Identify which cell holds the provided text, then report its [X, Y] central coordinate. 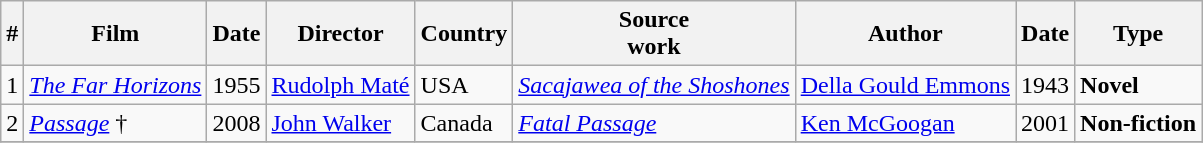
Type [1138, 34]
Sacajawea of the Shoshones [654, 85]
USA [464, 85]
# [12, 34]
Country [464, 34]
Rudolph Maté [340, 85]
Film [116, 34]
John Walker [340, 123]
2 [12, 123]
Della Gould Emmons [905, 85]
Ken McGoogan [905, 123]
Fatal Passage [654, 123]
Novel [1138, 85]
1 [12, 85]
The Far Horizons [116, 85]
Canada [464, 123]
Author [905, 34]
1943 [1046, 85]
Passage † [116, 123]
Non-fiction [1138, 123]
Director [340, 34]
2001 [1046, 123]
1955 [236, 85]
2008 [236, 123]
Sourcework [654, 34]
